Extract the [X, Y] coordinate from the center of the cell holding the provided text.  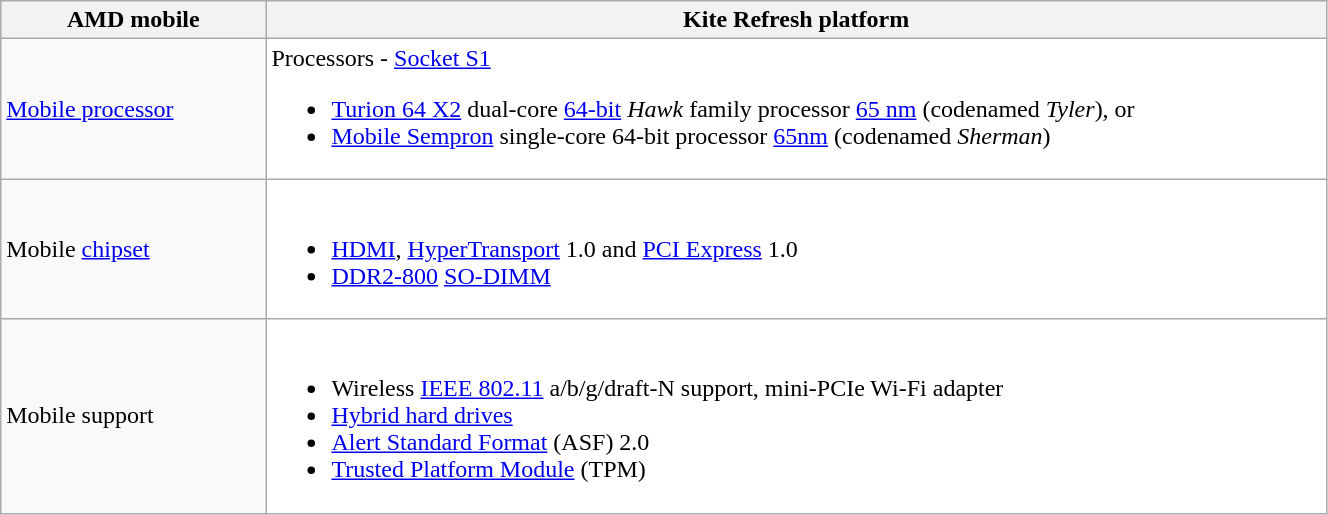
Mobile chipset [134, 249]
AMD mobile [134, 20]
Mobile processor [134, 109]
Wireless IEEE 802.11 a/b/g/draft-N support, mini-PCIe Wi-Fi adapterHybrid hard drivesAlert Standard Format (ASF) 2.0Trusted Platform Module (TPM) [796, 416]
HDMI, HyperTransport 1.0 and PCI Express 1.0DDR2-800 SO-DIMM [796, 249]
Kite Refresh platform [796, 20]
Mobile support [134, 416]
